Return [X, Y] of the center of cell containing provided text 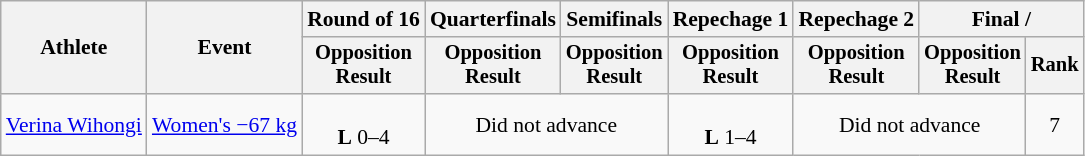
Final / [1001, 19]
L 1–4 [731, 124]
Repechage 1 [731, 19]
Quarterfinals [493, 19]
L 0–4 [364, 124]
Athlete [74, 48]
Semifinals [614, 19]
Round of 16 [364, 19]
7 [1055, 124]
Repechage 2 [856, 19]
Rank [1055, 66]
Women's −67 kg [224, 124]
Verina Wihongi [74, 124]
Event [224, 48]
